Determine the [x, y] coordinate at the center of the cell enclosing the given text.  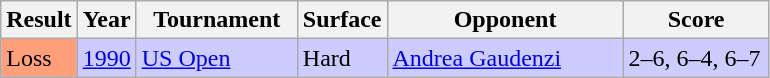
1990 [106, 58]
2–6, 6–4, 6–7 [696, 58]
Score [696, 20]
Tournament [216, 20]
US Open [216, 58]
Opponent [505, 20]
Year [106, 20]
Surface [342, 20]
Hard [342, 58]
Andrea Gaudenzi [505, 58]
Result [39, 20]
Loss [39, 58]
